Scan for the cell matching the given text and deliver its (x, y) coordinate at center. 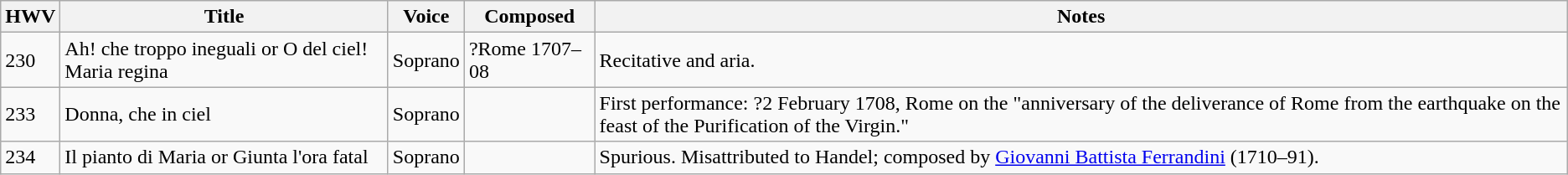
HWV (30, 17)
Voice (426, 17)
Ah! che troppo ineguali or O del ciel! Maria regina (224, 60)
Recitative and aria. (1081, 60)
?Rome 1707–08 (529, 60)
Donna, che in ciel (224, 114)
Il pianto di Maria or Giunta l'ora fatal (224, 157)
Spurious. Misattributed to Handel; composed by Giovanni Battista Ferrandini (1710–91). (1081, 157)
Composed (529, 17)
Notes (1081, 17)
233 (30, 114)
234 (30, 157)
230 (30, 60)
Title (224, 17)
